Capture the cell that displays the provided text and extract its (X, Y) central coordinate. 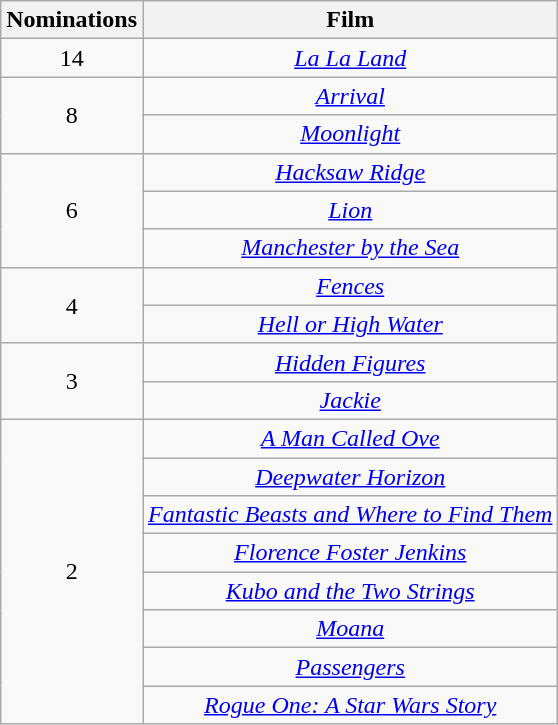
6 (72, 210)
8 (72, 115)
Hacksaw Ridge (350, 172)
Moana (350, 629)
Deepwater Horizon (350, 477)
Jackie (350, 400)
3 (72, 381)
14 (72, 58)
Hidden Figures (350, 362)
Hell or High Water (350, 324)
Fantastic Beasts and Where to Find Them (350, 515)
Fences (350, 286)
Lion (350, 210)
Passengers (350, 667)
Rogue One: A Star Wars Story (350, 705)
Florence Foster Jenkins (350, 553)
Film (350, 20)
Kubo and the Two Strings (350, 591)
Manchester by the Sea (350, 248)
A Man Called Ove (350, 438)
2 (72, 571)
La La Land (350, 58)
Arrival (350, 96)
Moonlight (350, 134)
Nominations (72, 20)
4 (72, 305)
